Return [x, y] of the center of cell containing provided text 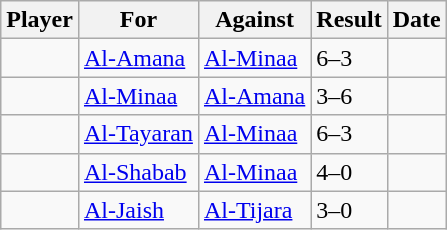
Al-Tijara [254, 210]
Al-Shabab [138, 172]
Player [40, 20]
Result [349, 20]
3–0 [349, 210]
For [138, 20]
Date [416, 20]
3–6 [349, 96]
Al-Tayaran [138, 134]
Against [254, 20]
Al-Jaish [138, 210]
4–0 [349, 172]
